Extract the [x, y] coordinate from the center of the cell holding the provided text.  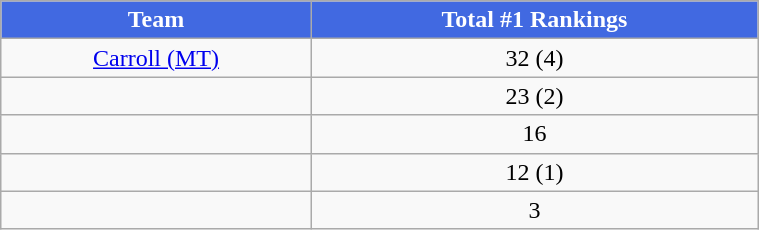
3 [534, 210]
23 (2) [534, 96]
Total #1 Rankings [534, 20]
Carroll (MT) [156, 58]
Team [156, 20]
16 [534, 134]
12 (1) [534, 172]
32 (4) [534, 58]
